Search for the cell housing the specified text and yield its (X, Y) center coordinate. 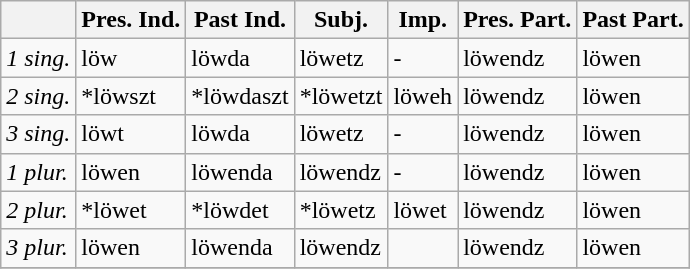
Subj. (341, 20)
*löwetzt (341, 96)
Past Part. (633, 20)
*löwdet (240, 210)
1 sing. (38, 58)
Past Ind. (240, 20)
1 plur. (38, 172)
*löwdaszt (240, 96)
löw (131, 58)
löweh (423, 96)
Pres. Part. (518, 20)
Pres. Ind. (131, 20)
*löwet (131, 210)
2 sing. (38, 96)
*löwszt (131, 96)
3 plur. (38, 248)
löwt (131, 134)
2 plur. (38, 210)
3 sing. (38, 134)
Imp. (423, 20)
löwet (423, 210)
*löwetz (341, 210)
